Locate the cell with the specified text and output its [x, y] center coordinate. 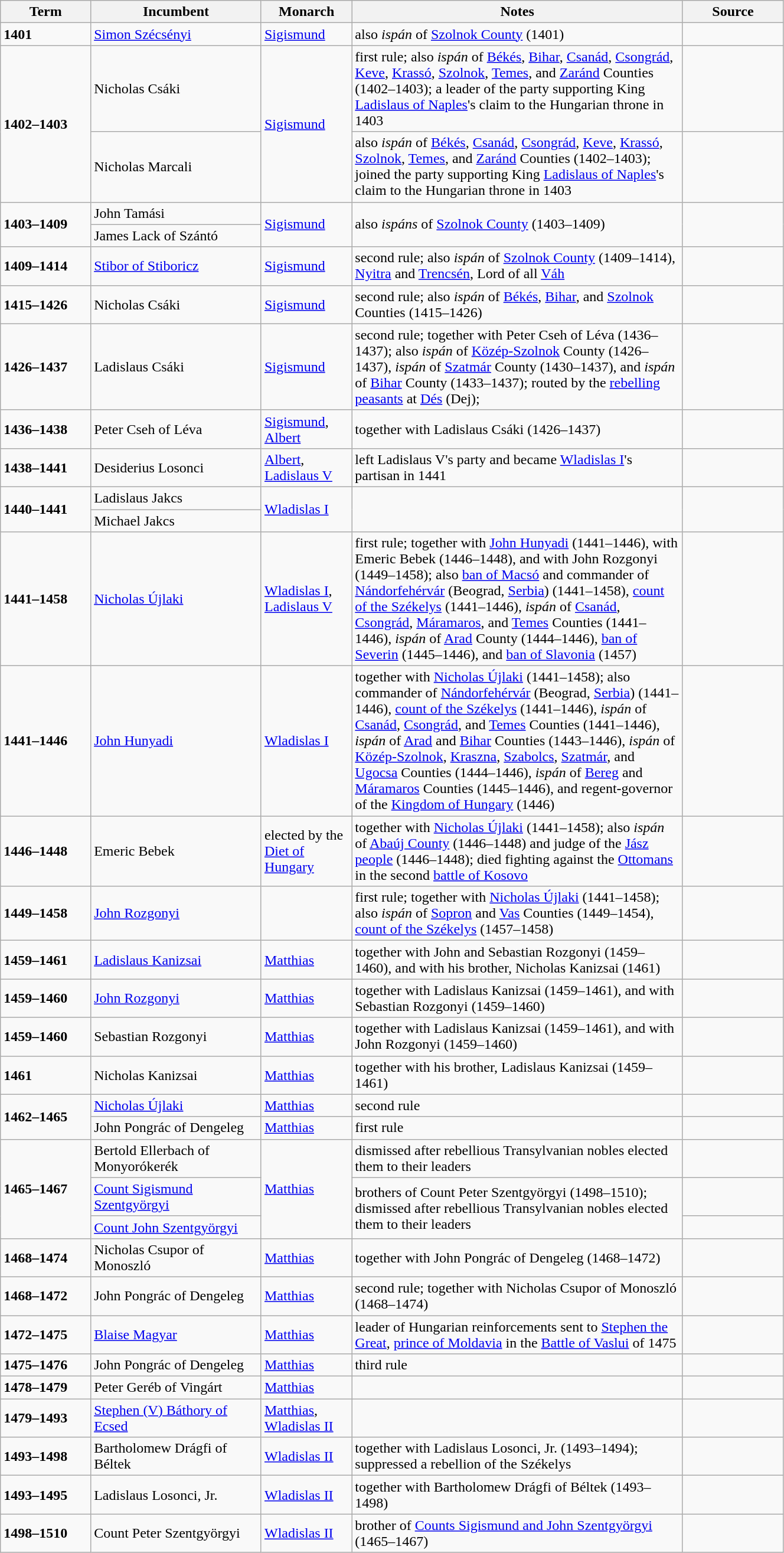
together with Ladislaus Kanizsai (1459–1461), and with Sebastian Rozgonyi (1459–1460) [517, 998]
together with John Pongrác of Dengeleg (1468–1472) [517, 1258]
Ladislaus Kanizsai [176, 960]
Michael Jakcs [176, 520]
Blaise Magyar [176, 1335]
1415–1426 [46, 305]
second rule; also ispán of Szolnok County (1409–1414), Nyitra and Trencsén, Lord of all Váh [517, 266]
Peter Cseh of Léva [176, 429]
Matthias, Wladislas II [306, 1418]
1461 [46, 1075]
Bartholomew Drágfi of Béltek [176, 1456]
John Hunyadi [176, 741]
1401 [46, 34]
1449–1458 [46, 913]
1426–1437 [46, 367]
Bertold Ellerbach of Monyorókerék [176, 1159]
Source [733, 12]
1465–1467 [46, 1189]
together with Ladislaus Kanizsai (1459–1461), and with John Rozgonyi (1459–1460) [517, 1037]
1446–1448 [46, 851]
1493–1495 [46, 1495]
1498–1510 [46, 1533]
Sigismund, Albert [306, 429]
left Ladislaus V's party and became Wladislas I's partisan in 1441 [517, 468]
second rule; also ispán of Békés, Bihar, and Szolnok Counties (1415–1426) [517, 305]
Desiderius Losonci [176, 468]
Wladislas I, Ladislaus V [306, 599]
second rule; together with Nicholas Csupor of Monoszló (1468–1474) [517, 1296]
Ladislaus Losonci, Jr. [176, 1495]
Count Peter Szentgyörgyi [176, 1533]
1493–1498 [46, 1456]
Notes [517, 12]
elected by the Diet of Hungary [306, 851]
1441–1458 [46, 599]
1479–1493 [46, 1418]
Term [46, 12]
brother of Counts Sigismund and John Szentgyörgyi (1465–1467) [517, 1533]
James Lack of Szántó [176, 236]
Count John Szentgyörgyi [176, 1227]
third rule [517, 1365]
1409–1414 [46, 266]
Ladislaus Csáki [176, 367]
Monarch [306, 12]
Stibor of Stiboricz [176, 266]
also ispáns of Szolnok County (1403–1409) [517, 224]
dismissed after rebellious Transylvanian nobles elected them to their leaders [517, 1159]
Simon Szécsényi [176, 34]
1402–1403 [46, 124]
1436–1438 [46, 429]
1440–1441 [46, 509]
Incumbent [176, 12]
Nicholas Marcali [176, 167]
leader of Hungarian reinforcements sent to Stephen the Great, prince of Moldavia in the Battle of Vaslui of 1475 [517, 1335]
first rule [517, 1128]
1438–1441 [46, 468]
1441–1446 [46, 741]
first rule; together with Nicholas Újlaki (1441–1458); also ispán of Sopron and Vas Counties (1449–1454), count of the Székelys (1457–1458) [517, 913]
together with his brother, Ladislaus Kanizsai (1459–1461) [517, 1075]
Peter Geréb of Vingárt [176, 1388]
Nicholas Csupor of Monoszló [176, 1258]
1468–1472 [46, 1296]
brothers of Count Peter Szentgyörgyi (1498–1510); dismissed after rebellious Transylvanian nobles elected them to their leaders [517, 1208]
1472–1475 [46, 1335]
1478–1479 [46, 1388]
1468–1474 [46, 1258]
1459–1461 [46, 960]
John Tamási [176, 213]
Sebastian Rozgonyi [176, 1037]
1462–1465 [46, 1117]
1475–1476 [46, 1365]
Nicholas Kanizsai [176, 1075]
Stephen (V) Báthory of Ecsed [176, 1418]
together with John and Sebastian Rozgonyi (1459–1460), and with his brother, Nicholas Kanizsai (1461) [517, 960]
Emeric Bebek [176, 851]
also ispán of Szolnok County (1401) [517, 34]
together with Bartholomew Drágfi of Béltek (1493–1498) [517, 1495]
second rule [517, 1105]
together with Ladislaus Losonci, Jr. (1493–1494); suppressed a rebellion of the Székelys [517, 1456]
Albert, Ladislaus V [306, 468]
1403–1409 [46, 224]
Count Sigismund Szentgyörgyi [176, 1196]
together with Ladislaus Csáki (1426–1437) [517, 429]
Ladislaus Jakcs [176, 498]
